For the text-containing cell, return its midpoint in [X, Y] coordinate format. 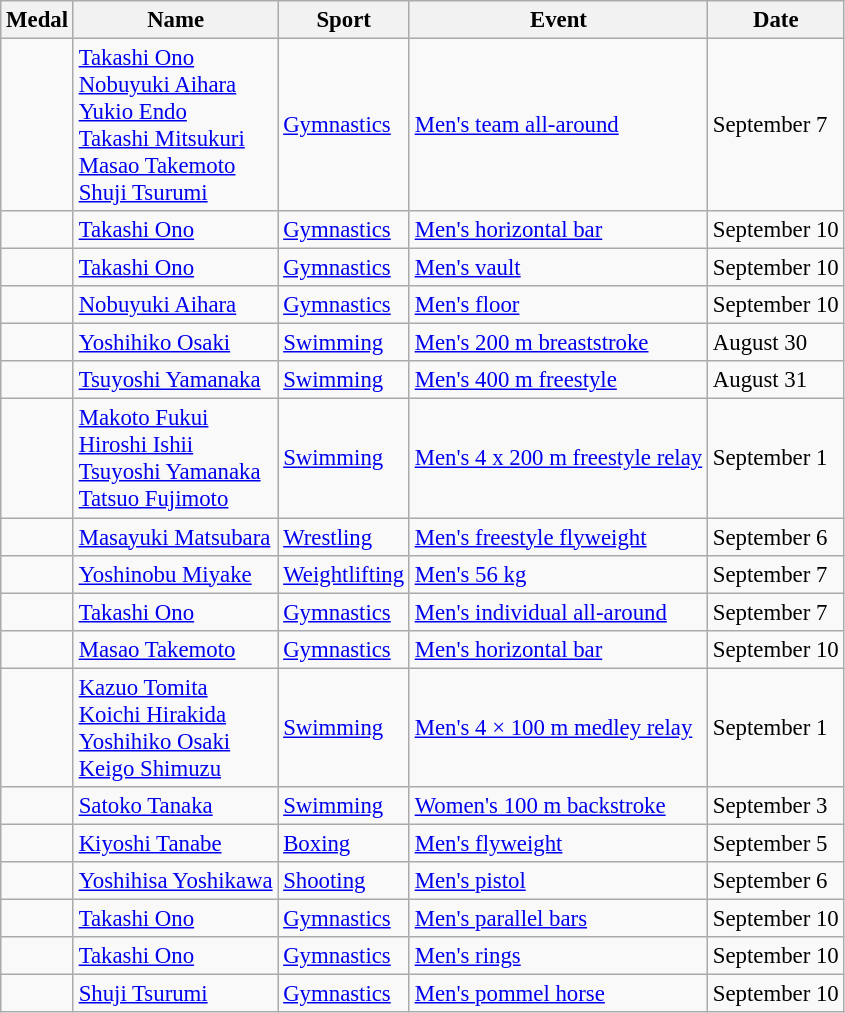
Tsuyoshi Yamanaka [176, 381]
Men's 4 x 200 m freestyle relay [558, 458]
Sport [344, 20]
August 30 [776, 343]
Women's 100 m backstroke [558, 806]
Men's individual all-around [558, 612]
Men's 4 × 100 m medley relay [558, 728]
Men's team all-around [558, 126]
Men's pommel horse [558, 994]
Satoko Tanaka [176, 806]
Men's 56 kg [558, 574]
September 5 [776, 843]
Nobuyuki Aihara [176, 305]
Date [776, 20]
Kazuo TomitaKoichi HirakidaYoshihiko OsakiKeigo Shimuzu [176, 728]
Shooting [344, 881]
Kiyoshi Tanabe [176, 843]
Shuji Tsurumi [176, 994]
Men's parallel bars [558, 918]
Men's 200 m breaststroke [558, 343]
Medal [38, 20]
Masao Takemoto [176, 649]
Name [176, 20]
Event [558, 20]
Men's 400 m freestyle [558, 381]
Wrestling [344, 537]
Takashi OnoNobuyuki AiharaYukio EndoTakashi MitsukuriMasao TakemotoShuji Tsurumi [176, 126]
Men's floor [558, 305]
September 3 [776, 806]
Weightlifting [344, 574]
Yoshinobu Miyake [176, 574]
Yoshihiko Osaki [176, 343]
Men's flyweight [558, 843]
Masayuki Matsubara [176, 537]
Boxing [344, 843]
Yoshihisa Yoshikawa [176, 881]
Makoto FukuiHiroshi IshiiTsuyoshi YamanakaTatsuo Fujimoto [176, 458]
Men's rings [558, 956]
Men's vault [558, 268]
Men's pistol [558, 881]
August 31 [776, 381]
Men's freestyle flyweight [558, 537]
